Return the [x, y] coordinate for the center point of the cell that contains the specified text.  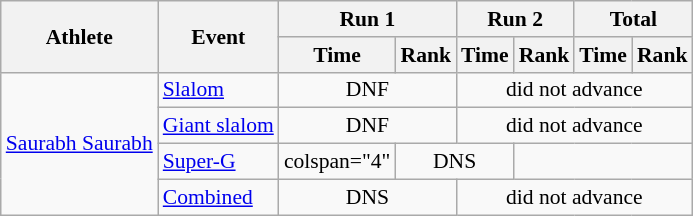
Super-G [218, 162]
colspan="4" [338, 162]
Event [218, 36]
Combined [218, 197]
Saurabh Saurabh [80, 143]
Athlete [80, 36]
Run 1 [368, 19]
Giant slalom [218, 126]
Slalom [218, 90]
Total [633, 19]
Run 2 [515, 19]
